Determine the [x, y] coordinate at the center of the cell enclosing the given text.  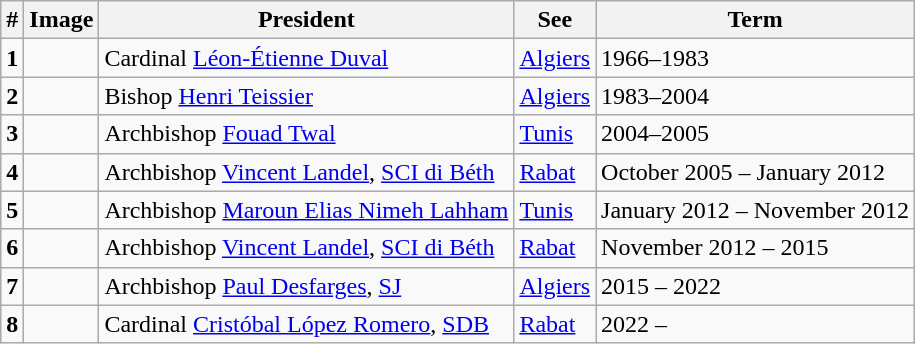
6 [12, 248]
Archbishop Maroun Elias Nimeh Lahham [306, 210]
2022 – [756, 324]
4 [12, 172]
8 [12, 324]
October 2005 – January 2012 [756, 172]
7 [12, 286]
Image [62, 20]
1966–1983 [756, 58]
5 [12, 210]
Term [756, 20]
January 2012 – November 2012 [756, 210]
November 2012 – 2015 [756, 248]
See [555, 20]
President [306, 20]
3 [12, 134]
# [12, 20]
Archbishop Paul Desfarges, SJ [306, 286]
Bishop Henri Teissier [306, 96]
2015 – 2022 [756, 286]
Archbishop Fouad Twal [306, 134]
2004–2005 [756, 134]
1 [12, 58]
Cardinal Léon-Étienne Duval [306, 58]
2 [12, 96]
1983–2004 [756, 96]
Cardinal Cristóbal López Romero, SDB [306, 324]
